From the cell containing the given text, extract its center point as [X, Y] coordinate. 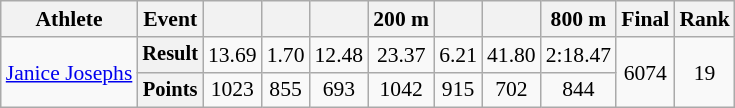
6074 [645, 72]
23.37 [401, 55]
1.70 [286, 55]
Points [170, 90]
Rank [704, 19]
693 [340, 90]
915 [458, 90]
844 [578, 90]
Result [170, 55]
Janice Josephs [70, 72]
Event [170, 19]
12.48 [340, 55]
Athlete [70, 19]
1023 [232, 90]
Final [645, 19]
6.21 [458, 55]
19 [704, 72]
13.69 [232, 55]
2:18.47 [578, 55]
800 m [578, 19]
1042 [401, 90]
200 m [401, 19]
702 [512, 90]
41.80 [512, 55]
855 [286, 90]
